Pinpoint the cell where the given text exists, returning its (X, Y) midpoint coordinate. 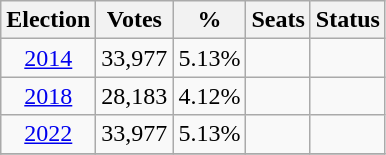
Election (48, 20)
% (210, 20)
2018 (48, 96)
Status (348, 20)
Seats (278, 20)
28,183 (134, 96)
2022 (48, 134)
Votes (134, 20)
4.12% (210, 96)
2014 (48, 58)
